Capture the cell that displays the provided text and extract its (X, Y) central coordinate. 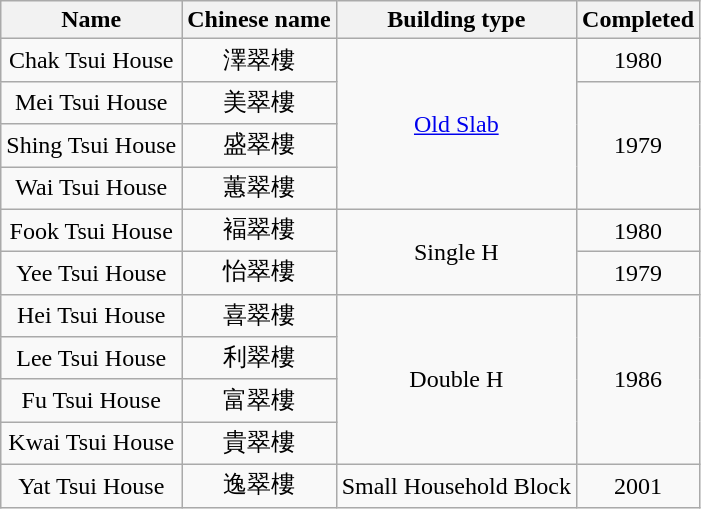
利翠樓 (259, 358)
Lee Tsui House (92, 358)
Single H (456, 252)
貴翠樓 (259, 444)
Kwai Tsui House (92, 444)
澤翠樓 (259, 60)
富翠樓 (259, 400)
Chinese name (259, 20)
1986 (638, 379)
Small Household Block (456, 486)
褔翠樓 (259, 230)
Hei Tsui House (92, 316)
Building type (456, 20)
Shing Tsui House (92, 146)
Fu Tsui House (92, 400)
Chak Tsui House (92, 60)
Name (92, 20)
Completed (638, 20)
逸翠樓 (259, 486)
Fook Tsui House (92, 230)
美翠樓 (259, 102)
Wai Tsui House (92, 188)
2001 (638, 486)
蕙翠樓 (259, 188)
Old Slab (456, 124)
盛翠樓 (259, 146)
Mei Tsui House (92, 102)
喜翠樓 (259, 316)
怡翠樓 (259, 274)
Yat Tsui House (92, 486)
Double H (456, 379)
Yee Tsui House (92, 274)
